Extract the [X, Y] coordinate from the center of the cell holding the provided text.  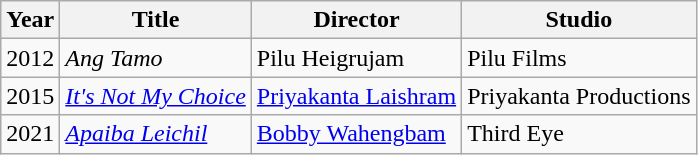
Director [356, 20]
Title [156, 20]
Bobby Wahengbam [356, 134]
2021 [30, 134]
Ang Tamo [156, 58]
Third Eye [579, 134]
2012 [30, 58]
It's Not My Choice [156, 96]
Pilu Heigrujam [356, 58]
2015 [30, 96]
Pilu Films [579, 58]
Priyakanta Laishram [356, 96]
Year [30, 20]
Apaiba Leichil [156, 134]
Priyakanta Productions [579, 96]
Studio [579, 20]
